For the text-containing cell, return its midpoint in [X, Y] coordinate format. 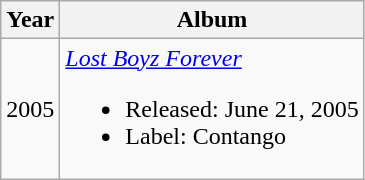
Lost Boyz ForeverReleased: June 21, 2005Label: Contango [212, 109]
Album [212, 20]
Year [30, 20]
2005 [30, 109]
